Return the [x, y] coordinate for the center point of the cell that contains the specified text.  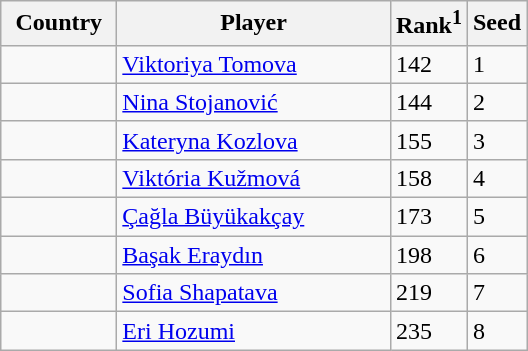
155 [428, 140]
4 [496, 178]
6 [496, 255]
Çağla Büyükakçay [254, 217]
142 [428, 64]
Eri Hozumi [254, 331]
Player [254, 24]
Başak Eraydın [254, 255]
8 [496, 331]
7 [496, 293]
Nina Stojanović [254, 102]
158 [428, 178]
235 [428, 331]
219 [428, 293]
2 [496, 102]
Kateryna Kozlova [254, 140]
1 [496, 64]
173 [428, 217]
Seed [496, 24]
Viktória Kužmová [254, 178]
144 [428, 102]
3 [496, 140]
198 [428, 255]
Viktoriya Tomova [254, 64]
5 [496, 217]
Country [59, 24]
Sofia Shapatava [254, 293]
Rank1 [428, 24]
